Pinpoint the cell where the given text exists, returning its (X, Y) midpoint coordinate. 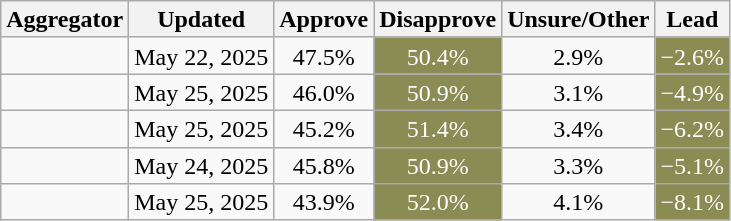
3.1% (578, 92)
2.9% (578, 56)
47.5% (324, 56)
Aggregator (65, 20)
45.2% (324, 128)
Unsure/Other (578, 20)
−8.1% (692, 202)
50.4% (438, 56)
Disapprove (438, 20)
51.4% (438, 128)
45.8% (324, 166)
May 22, 2025 (202, 56)
May 24, 2025 (202, 166)
Approve (324, 20)
−2.6% (692, 56)
4.1% (578, 202)
Updated (202, 20)
−4.9% (692, 92)
3.3% (578, 166)
3.4% (578, 128)
52.0% (438, 202)
43.9% (324, 202)
46.0% (324, 92)
−6.2% (692, 128)
−5.1% (692, 166)
Lead (692, 20)
